Determine the [X, Y] coordinate at the center of the cell enclosing the given text.  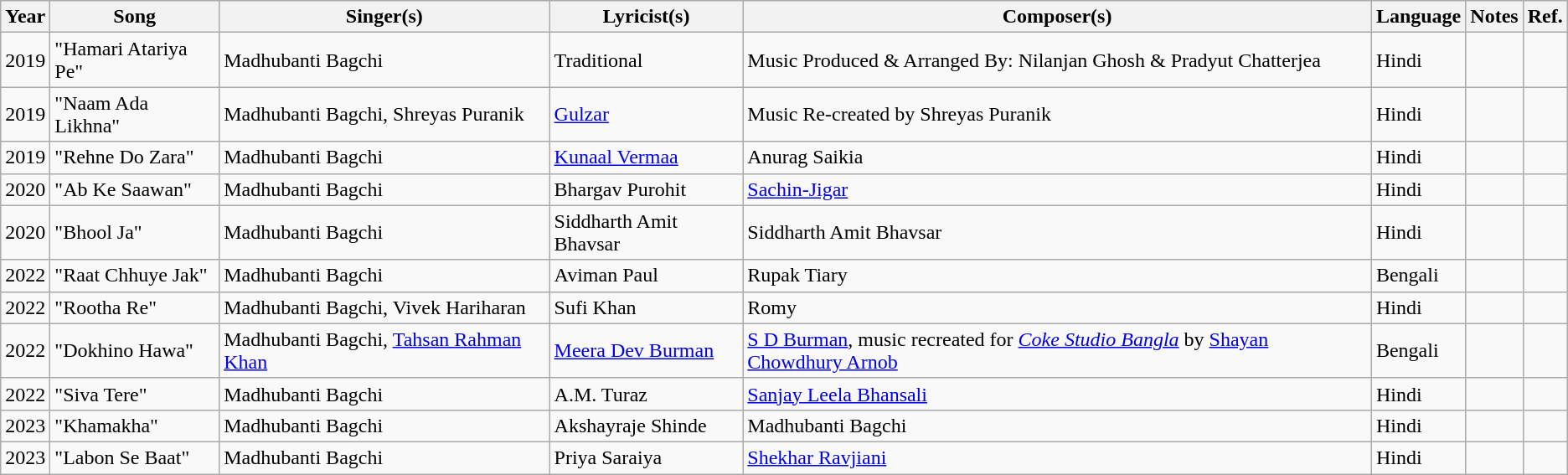
Shekhar Ravjiani [1057, 457]
"Siva Tere" [135, 394]
"Dokhino Hawa" [135, 350]
Meera Dev Burman [647, 350]
"Bhool Ja" [135, 233]
Song [135, 17]
Composer(s) [1057, 17]
Music Re-created by Shreyas Puranik [1057, 114]
Language [1418, 17]
Music Produced & Arranged By: Nilanjan Ghosh & Pradyut Chatterjea [1057, 60]
Sufi Khan [647, 307]
Rupak Tiary [1057, 276]
"Raat Chhuye Jak" [135, 276]
Romy [1057, 307]
"Hamari Atariya Pe" [135, 60]
Gulzar [647, 114]
Anurag Saikia [1057, 157]
A.M. Turaz [647, 394]
Year [25, 17]
Ref. [1545, 17]
Madhubanti Bagchi, Tahsan Rahman Khan [384, 350]
Sanjay Leela Bhansali [1057, 394]
"Naam Ada Likhna" [135, 114]
"Ab Ke Saawan" [135, 189]
Aviman Paul [647, 276]
Bhargav Purohit [647, 189]
Traditional [647, 60]
"Labon Se Baat" [135, 457]
Singer(s) [384, 17]
"Khamakha" [135, 426]
Notes [1494, 17]
Akshayraje Shinde [647, 426]
"Rehne Do Zara" [135, 157]
"Rootha Re" [135, 307]
Kunaal Vermaa [647, 157]
Sachin-Jigar [1057, 189]
Lyricist(s) [647, 17]
Madhubanti Bagchi, Shreyas Puranik [384, 114]
S D Burman, music recreated for Coke Studio Bangla by Shayan Chowdhury Arnob [1057, 350]
Madhubanti Bagchi, Vivek Hariharan [384, 307]
Priya Saraiya [647, 457]
